From the cell containing the given text, extract its center point as (x, y) coordinate. 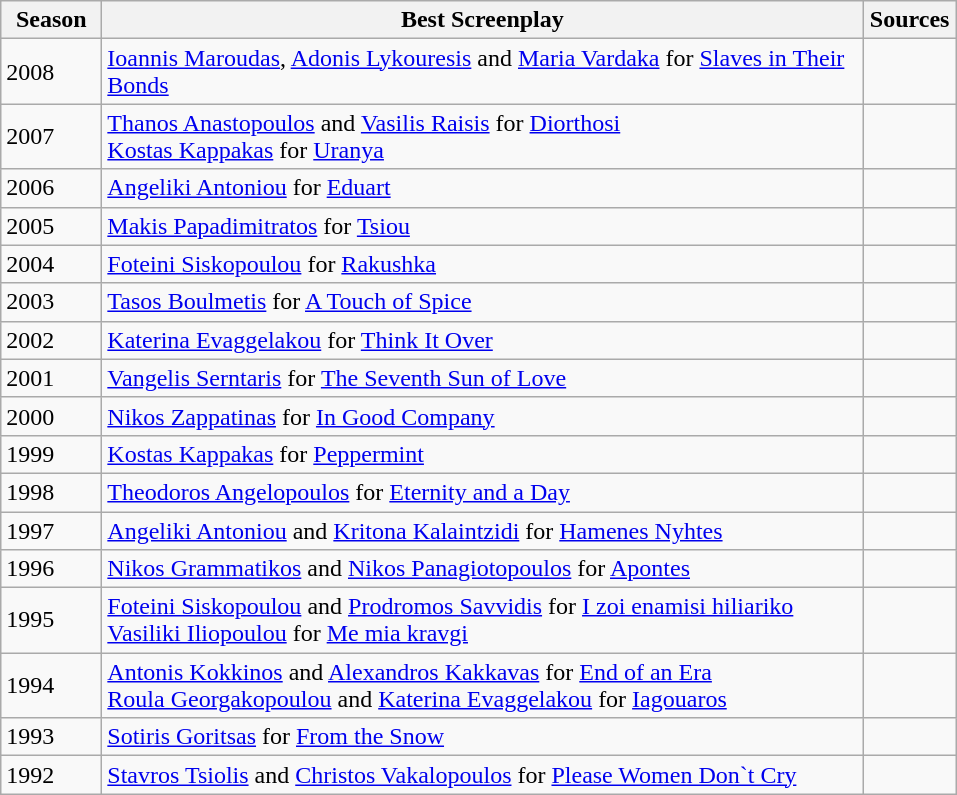
1999 (52, 454)
Antonis Kokkinos and Alexandros Kakkavas for End of an Era Roula Georgakopoulou and Katerina Evaggelakou for Iagouaros (482, 686)
Makis Papadimitratos for Tsiou (482, 226)
2005 (52, 226)
Stavros Tsiolis and Christos Vakalopoulos for Please Women Don`t Cry (482, 775)
1997 (52, 531)
Sources (910, 20)
1996 (52, 569)
Foteini Siskopoulou and Prodromos Savvidis for I zoi enamisi hiliarikoVasiliki Iliopoulou for Me mia kravgi (482, 620)
Angeliki Antoniou and Kritona Kalaintzidi for Hamenes Nyhtes (482, 531)
1994 (52, 686)
2001 (52, 378)
Angeliki Antoniou for Eduart (482, 188)
1995 (52, 620)
Nikos Zappatinas for In Good Company (482, 416)
2004 (52, 264)
Theodoros Angelopoulos for Eternity and a Day (482, 492)
Sotiris Goritsas for From the Snow (482, 737)
Nikos Grammatikos and Nikos Panagiotopoulos for Apontes (482, 569)
Katerina Evaggelakou for Think It Over (482, 340)
1992 (52, 775)
2000 (52, 416)
Vangelis Serntaris for The Seventh Sun of Love (482, 378)
Best Screenplay (482, 20)
Foteini Siskopoulou for Rakushka (482, 264)
1993 (52, 737)
2007 (52, 136)
Thanos Anastopoulos and Vasilis Raisis for DiorthosiKostas Kappakas for Uranya (482, 136)
2002 (52, 340)
2008 (52, 72)
Kostas Kappakas for Peppermint (482, 454)
Ioannis Maroudas, Adonis Lykouresis and Maria Vardaka for Slaves in Their Bonds (482, 72)
Season (52, 20)
2006 (52, 188)
Tasos Boulmetis for A Touch of Spice (482, 302)
1998 (52, 492)
2003 (52, 302)
